Extract the [x, y] coordinate from the center of the cell holding the provided text.  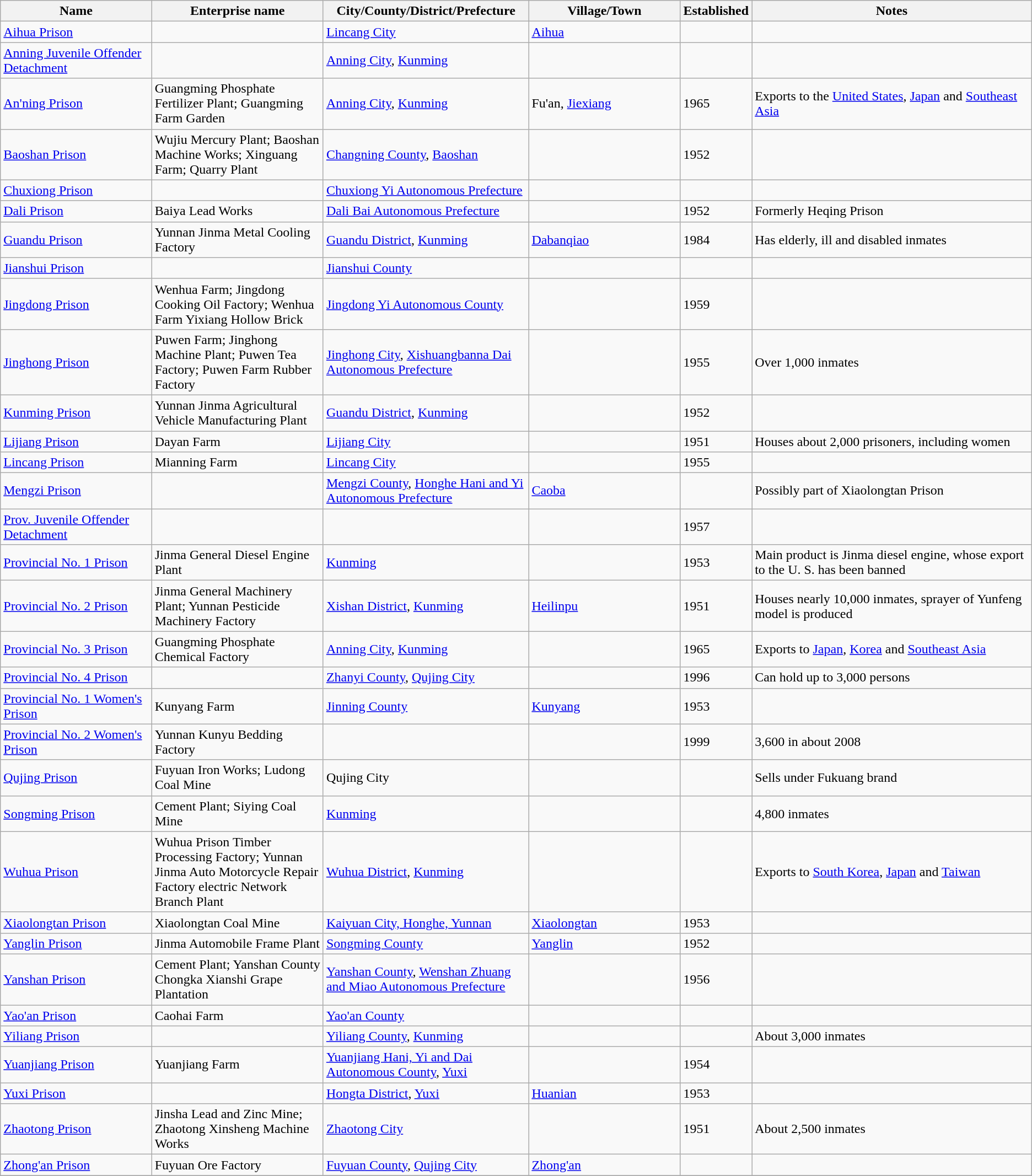
Prov. Juvenile Offender Detachment [76, 527]
Huanian [604, 1093]
Sells under Fukuang brand [892, 777]
Houses about 2,000 prisoners, including women [892, 442]
Chuxiong Yi Autonomous Prefecture [426, 190]
Dayan Farm [237, 442]
Kunming Prison [76, 412]
Xishan District, Kunming [426, 606]
Caohai Farm [237, 1015]
Yunnan Jinma Metal Cooling Factory [237, 239]
Yanshan Prison [76, 979]
Mengzi Prison [76, 491]
Houses nearly 10,000 inmates, sprayer of Yunfeng model is produced [892, 606]
Mengzi County, Honghe Hani and Yi Autonomous Prefecture [426, 491]
Village/Town [604, 11]
Yuanjiang Farm [237, 1065]
Cement Plant; Yanshan County Chongka Xianshi Grape Plantation [237, 979]
Exports to South Korea, Japan and Taiwan [892, 872]
Wuhua District, Kunming [426, 872]
Exports to Japan, Korea and Southeast Asia [892, 649]
Name [76, 11]
Yao'an Prison [76, 1015]
Jinsha Lead and Zinc Mine; Zhaotong Xinsheng Machine Works [237, 1129]
Exports to the United States, Japan and Southeast Asia [892, 104]
Lijiang City [426, 442]
Guangming Phosphate Chemical Factory [237, 649]
Yuxi Prison [76, 1093]
1996 [716, 678]
Jinma Automobile Frame Plant [237, 943]
Possibly part of Xiaolongtan Prison [892, 491]
Songming Prison [76, 814]
Chuxiong Prison [76, 190]
Wujiu Mercury Plant; Baoshan Machine Works; Xinguang Farm; Quarry Plant [237, 154]
Lincang Prison [76, 463]
Jinghong Prison [76, 362]
Jianshui Prison [76, 268]
Established [716, 11]
Fuyuan County, Qujing City [426, 1165]
Jingdong Prison [76, 304]
Jinghong City, Xishuangbanna Dai Autonomous Prefecture [426, 362]
Baoshan Prison [76, 154]
Yanglin [604, 943]
Yiliang County, Kunming [426, 1037]
Songming County [426, 943]
4,800 inmates [892, 814]
Main product is Jinma diesel engine, whose export to the U. S. has been banned [892, 562]
3,600 in about 2008 [892, 742]
Mianning Farm [237, 463]
Xiaolongtan Coal Mine [237, 922]
Aihua [604, 32]
Qujing Prison [76, 777]
Qujing City [426, 777]
Lijiang Prison [76, 442]
Yunnan Jinma Agricultural Vehicle Manufacturing Plant [237, 412]
Yiliang Prison [76, 1037]
City/County/District/Prefecture [426, 11]
1959 [716, 304]
Yanglin Prison [76, 943]
Fu'an, Jiexiang [604, 104]
Aihua Prison [76, 32]
Dali Prison [76, 211]
Wuhua Prison Timber Processing Factory; Yunnan Jinma Auto Motorcycle Repair Factory electric Network Branch Plant [237, 872]
Cement Plant; Siying Coal Mine [237, 814]
1957 [716, 527]
Kunyang [604, 706]
Heilinpu [604, 606]
Provincial No. 1 Prison [76, 562]
Yuanjiang Hani, Yi and Dai Autonomous County, Yuxi [426, 1065]
Kunyang Farm [237, 706]
Has elderly, ill and disabled inmates [892, 239]
About 2,500 inmates [892, 1129]
1954 [716, 1065]
Can hold up to 3,000 persons [892, 678]
Guandu Prison [76, 239]
Dabanqiao [604, 239]
An'ning Prison [76, 104]
Jingdong Yi Autonomous County [426, 304]
Zhanyi County, Qujing City [426, 678]
Provincial No. 4 Prison [76, 678]
1956 [716, 979]
Kaiyuan City, Honghe, Yunnan [426, 922]
Baiya Lead Works [237, 211]
Notes [892, 11]
Zhong'an Prison [76, 1165]
1984 [716, 239]
Yunnan Kunyu Bedding Factory [237, 742]
Caoba [604, 491]
Provincial No. 2 Prison [76, 606]
Formerly Heqing Prison [892, 211]
Jinma General Diesel Engine Plant [237, 562]
Dali Bai Autonomous Prefecture [426, 211]
Wenhua Farm; Jingdong Cooking Oil Factory; Wenhua Farm Yixiang Hollow Brick [237, 304]
Zhaotong Prison [76, 1129]
Jinma General Machinery Plant; Yunnan Pesticide Machinery Factory [237, 606]
Changning County, Baoshan [426, 154]
Hongta District, Yuxi [426, 1093]
Xiaolongtan Prison [76, 922]
1999 [716, 742]
Jinning County [426, 706]
Zhong'an [604, 1165]
Zhaotong City [426, 1129]
Yao'an County [426, 1015]
Provincial No. 1 Women's Prison [76, 706]
Wuhua Prison [76, 872]
Over 1,000 inmates [892, 362]
Puwen Farm; Jinghong Machine Plant; Puwen Tea Factory; Puwen Farm Rubber Factory [237, 362]
Yuanjiang Prison [76, 1065]
About 3,000 inmates [892, 1037]
Fuyuan Iron Works; Ludong Coal Mine [237, 777]
Xiaolongtan [604, 922]
Yanshan County, Wenshan Zhuang and Miao Autonomous Prefecture [426, 979]
Jianshui County [426, 268]
Provincial No. 2 Women's Prison [76, 742]
Guangming Phosphate Fertilizer Plant; Guangming Farm Garden [237, 104]
Anning Juvenile Offender Detachment [76, 61]
Enterprise name [237, 11]
Provincial No. 3 Prison [76, 649]
Fuyuan Ore Factory [237, 1165]
